From the cell containing the given text, extract its center point as [X, Y] coordinate. 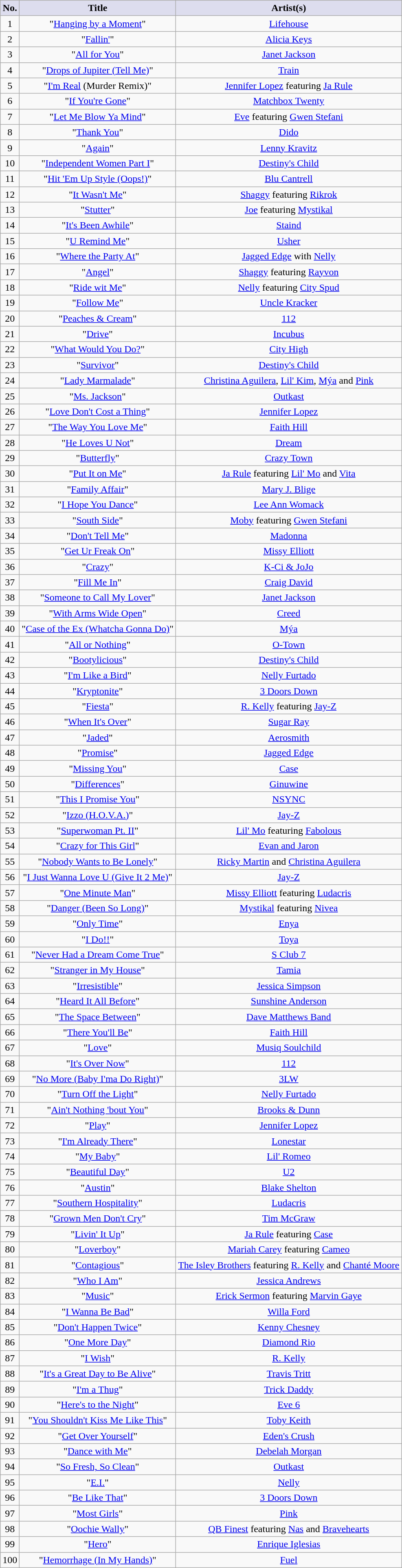
59 [10, 923]
"Bootylicious" [98, 660]
71 [10, 1110]
"Let Me Blow Ya Mind" [98, 117]
Aerosmith [289, 738]
Christina Aguilera, Lil' Kim, Mýa and Pink [289, 380]
Shaggy featuring Rikrok [289, 194]
15 [10, 241]
94 [10, 1467]
"Don't Tell Me" [98, 536]
73 [10, 1141]
16 [10, 256]
"One More Day" [98, 1343]
80 [10, 1250]
Train [289, 70]
"Don't Happen Twice" [98, 1327]
"Butterfly" [98, 458]
36 [10, 567]
Debelah Morgan [289, 1451]
33 [10, 520]
56 [10, 877]
NSYNC [289, 799]
48 [10, 753]
City High [289, 349]
Blu Cantrell [289, 179]
"He Loves U Not" [98, 442]
R. Kelly [289, 1358]
100 [10, 1560]
"All or Nothing" [98, 644]
Eden's Crush [289, 1435]
6 [10, 101]
67 [10, 1048]
Crazy Town [289, 458]
"One Minute Man" [98, 892]
61 [10, 955]
Moby featuring Gwen Stefani [289, 520]
Incubus [289, 334]
Mariah Carey featuring Cameo [289, 1250]
"Put It on Me" [98, 474]
K-Ci & JoJo [289, 567]
"Loverboy" [98, 1250]
"Fallin'" [98, 39]
"With Arms Wide Open" [98, 613]
Alicia Keys [289, 39]
51 [10, 799]
Pink [289, 1513]
Lifehouse [289, 24]
"Get Ur Freak On" [98, 551]
"Nobody Wants to Be Lonely" [98, 861]
"Where the Party At" [98, 256]
"If You're Gone" [98, 101]
"Love" [98, 1048]
74 [10, 1156]
65 [10, 1017]
"I'm Like a Bird" [98, 675]
22 [10, 349]
Shaggy featuring Rayvon [289, 272]
"Independent Women Part I" [98, 163]
86 [10, 1343]
"I'm Real (Murder Remix)" [98, 86]
87 [10, 1358]
U2 [289, 1172]
"Stutter" [98, 210]
Craig David [289, 582]
47 [10, 738]
Dave Matthews Band [289, 1017]
77 [10, 1203]
Dream [289, 442]
Artist(s) [289, 8]
Enrique Iglesias [289, 1544]
"Turn Off the Light" [98, 1094]
"I'm Already There" [98, 1141]
Tamia [289, 970]
44 [10, 691]
39 [10, 613]
40 [10, 629]
54 [10, 846]
53 [10, 830]
"My Baby" [98, 1156]
88 [10, 1374]
"Livin' It Up" [98, 1234]
Missy Elliott [289, 551]
"Drops of Jupiter (Tell Me)" [98, 70]
Staind [289, 225]
"There You'll Be" [98, 1032]
"I Wish" [98, 1358]
31 [10, 489]
Case [289, 769]
"Jaded" [98, 738]
No. [10, 8]
"Crazy" [98, 567]
"Stranger in My House" [98, 970]
"Beautiful Day" [98, 1172]
Lee Ann Womack [289, 505]
17 [10, 272]
72 [10, 1125]
Ginuwine [289, 784]
29 [10, 458]
"It's Been Awhile" [98, 225]
Enya [289, 923]
"I Wanna Be Bad" [98, 1312]
"Fiesta" [98, 707]
84 [10, 1312]
"The Space Between" [98, 1017]
32 [10, 505]
12 [10, 194]
"All for You" [98, 55]
"Hanging by a Moment" [98, 24]
Ricky Martin and Christina Aguilera [289, 861]
Nelly featuring City Spud [289, 287]
QB Finest featuring Nas and Bravehearts [289, 1529]
69 [10, 1079]
95 [10, 1482]
20 [10, 318]
"Here's to the Night" [98, 1405]
"Who I Am" [98, 1281]
49 [10, 769]
"Lady Marmalade" [98, 380]
5 [10, 86]
45 [10, 707]
Jessica Andrews [289, 1281]
"Contagious" [98, 1265]
83 [10, 1296]
"Hero" [98, 1544]
Ja Rule featuring Case [289, 1234]
"It Wasn't Me" [98, 194]
96 [10, 1498]
55 [10, 861]
"So Fresh, So Clean" [98, 1467]
63 [10, 986]
37 [10, 582]
14 [10, 225]
99 [10, 1544]
Ludacris [289, 1203]
R. Kelly featuring Jay-Z [289, 707]
Lonestar [289, 1141]
Lil' Mo featuring Fabolous [289, 830]
"When It's Over" [98, 722]
3LW [289, 1079]
Jessica Simpson [289, 986]
"Izzo (H.O.V.A.)" [98, 815]
3 [10, 55]
92 [10, 1435]
"Be Like That" [98, 1498]
Toya [289, 939]
"Hemorrhage (In My Hands)" [98, 1560]
S Club 7 [289, 955]
Trick Daddy [289, 1389]
"Crazy for This Girl" [98, 846]
38 [10, 598]
Sugar Ray [289, 722]
Creed [289, 613]
28 [10, 442]
Blake Shelton [289, 1188]
13 [10, 210]
"It's a Great Day to Be Alive" [98, 1374]
Missy Elliott featuring Ludacris [289, 892]
18 [10, 287]
"Fill Me In" [98, 582]
"Angel" [98, 272]
Nelly [289, 1482]
8 [10, 132]
21 [10, 334]
"You Shouldn't Kiss Me Like This" [98, 1420]
11 [10, 179]
97 [10, 1513]
"Family Affair" [98, 489]
10 [10, 163]
76 [10, 1188]
42 [10, 660]
Jennifer Lopez featuring Ja Rule [289, 86]
"I Just Wanna Love U (Give It 2 Me)" [98, 877]
"What Would You Do?" [98, 349]
"Kryptonite" [98, 691]
"Again" [98, 148]
Toby Keith [289, 1420]
"U Remind Me" [98, 241]
"I Hope You Dance" [98, 505]
60 [10, 939]
82 [10, 1281]
"Heard It All Before" [98, 1001]
57 [10, 892]
98 [10, 1529]
89 [10, 1389]
66 [10, 1032]
50 [10, 784]
"E.I." [98, 1482]
35 [10, 551]
"Promise" [98, 753]
"The Way You Love Me" [98, 427]
Matchbox Twenty [289, 101]
41 [10, 644]
"Thank You" [98, 132]
Jagged Edge [289, 753]
"Someone to Call My Lover" [98, 598]
Willa Ford [289, 1312]
"I Do!!" [98, 939]
Lenny Kravitz [289, 148]
"This I Promise You" [98, 799]
"Southern Hospitality" [98, 1203]
Tim McGraw [289, 1219]
27 [10, 427]
9 [10, 148]
"Grown Men Don't Cry" [98, 1219]
"Follow Me" [98, 303]
93 [10, 1451]
58 [10, 908]
Brooks & Dunn [289, 1110]
"Peaches & Cream" [98, 318]
30 [10, 474]
"Love Don't Cost a Thing" [98, 411]
Evan and Jaron [289, 846]
Eve 6 [289, 1405]
Dido [289, 132]
"Irresistible" [98, 986]
"Ride wit Me" [98, 287]
Title [98, 8]
"Get Over Yourself" [98, 1435]
"Danger (Been So Long)" [98, 908]
"No More (Baby I'ma Do Right)" [98, 1079]
70 [10, 1094]
Joe featuring Mystikal [289, 210]
81 [10, 1265]
"Never Had a Dream Come True" [98, 955]
"Hit 'Em Up Style (Oops!)" [98, 179]
Mystikal featuring Nivea [289, 908]
"Most Girls" [98, 1513]
"Case of the Ex (Whatcha Gonna Do)" [98, 629]
23 [10, 365]
1 [10, 24]
19 [10, 303]
"Play" [98, 1125]
25 [10, 396]
Musiq Soulchild [289, 1048]
Jagged Edge with Nelly [289, 256]
"Dance with Me" [98, 1451]
The Isley Brothers featuring R. Kelly and Chanté Moore [289, 1265]
"Only Time" [98, 923]
"Drive" [98, 334]
Fuel [289, 1560]
Diamond Rio [289, 1343]
7 [10, 117]
4 [10, 70]
85 [10, 1327]
O-Town [289, 644]
Travis Tritt [289, 1374]
"Survivor" [98, 365]
Usher [289, 241]
78 [10, 1219]
"Ain't Nothing 'bout You" [98, 1110]
Ja Rule featuring Lil' Mo and Vita [289, 474]
"Oochie Wally" [98, 1529]
75 [10, 1172]
Uncle Kracker [289, 303]
Kenny Chesney [289, 1327]
43 [10, 675]
"Differences" [98, 784]
26 [10, 411]
Madonna [289, 536]
"Ms. Jackson" [98, 396]
34 [10, 536]
68 [10, 1063]
Mary J. Blige [289, 489]
"South Side" [98, 520]
2 [10, 39]
91 [10, 1420]
24 [10, 380]
Sunshine Anderson [289, 1001]
"It's Over Now" [98, 1063]
Lil' Romeo [289, 1156]
"Music" [98, 1296]
64 [10, 1001]
Erick Sermon featuring Marvin Gaye [289, 1296]
"Missing You" [98, 769]
62 [10, 970]
79 [10, 1234]
"Austin" [98, 1188]
52 [10, 815]
Eve featuring Gwen Stefani [289, 117]
"Superwoman Pt. II" [98, 830]
"I'm a Thug" [98, 1389]
46 [10, 722]
Mýa [289, 629]
90 [10, 1405]
